Capture the cell that displays the provided text and extract its [x, y] central coordinate. 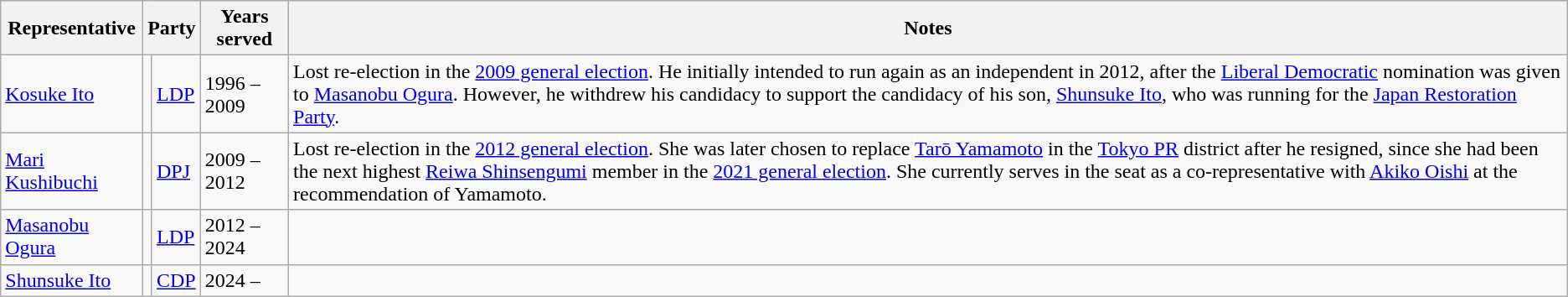
Party [171, 29]
2012 – 2024 [245, 237]
Years served [245, 29]
2009 – 2012 [245, 171]
2024 – [245, 280]
Mari Kushibuchi [72, 171]
Notes [928, 29]
CDP [176, 280]
Shunsuke Ito [72, 280]
DPJ [176, 171]
Representative [72, 29]
Kosuke Ito [72, 94]
1996 – 2009 [245, 94]
Masanobu Ogura [72, 237]
